Identify which cell holds the provided text, then report its (X, Y) central coordinate. 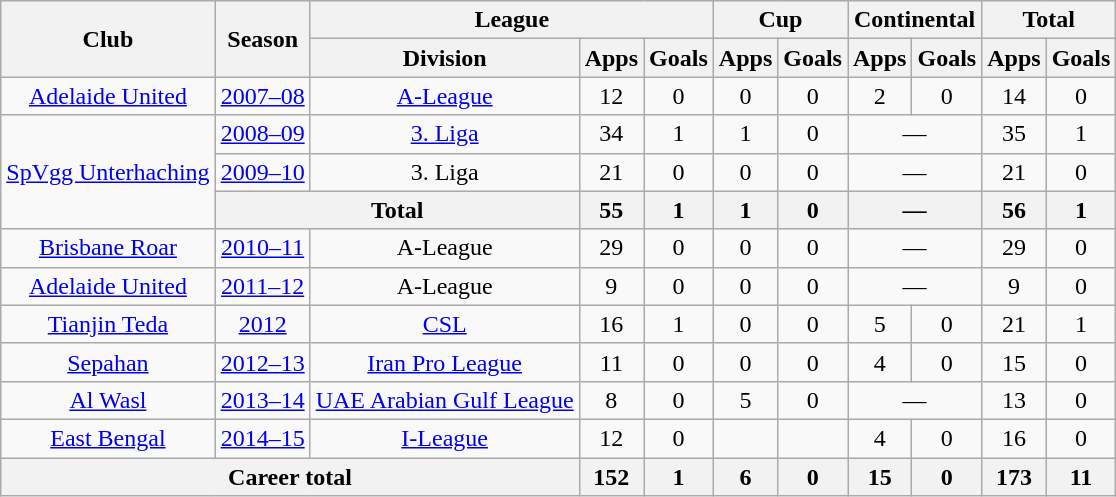
2014–15 (262, 438)
I-League (444, 438)
8 (611, 400)
34 (611, 134)
Career total (290, 477)
2011–12 (262, 286)
Iran Pro League (444, 362)
Season (262, 39)
UAE Arabian Gulf League (444, 400)
Club (108, 39)
SpVgg Unterhaching (108, 172)
56 (1014, 210)
2010–11 (262, 248)
35 (1014, 134)
League (512, 20)
Cup (780, 20)
2008–09 (262, 134)
2009–10 (262, 172)
CSL (444, 324)
2012–13 (262, 362)
14 (1014, 96)
2 (880, 96)
2013–14 (262, 400)
55 (611, 210)
6 (745, 477)
173 (1014, 477)
East Bengal (108, 438)
Sepahan (108, 362)
Tianjin Teda (108, 324)
Division (444, 58)
152 (611, 477)
2007–08 (262, 96)
Al Wasl (108, 400)
Continental (915, 20)
2012 (262, 324)
13 (1014, 400)
Brisbane Roar (108, 248)
